Search for the cell housing the specified text and yield its (X, Y) center coordinate. 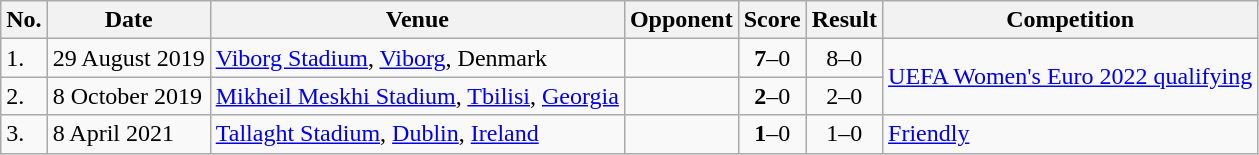
Mikheil Meskhi Stadium, Tbilisi, Georgia (417, 96)
8 April 2021 (128, 134)
Competition (1070, 20)
Viborg Stadium, Viborg, Denmark (417, 58)
Friendly (1070, 134)
2. (24, 96)
29 August 2019 (128, 58)
Opponent (681, 20)
No. (24, 20)
1. (24, 58)
Tallaght Stadium, Dublin, Ireland (417, 134)
7–0 (772, 58)
UEFA Women's Euro 2022 qualifying (1070, 77)
Date (128, 20)
8–0 (844, 58)
Result (844, 20)
Score (772, 20)
8 October 2019 (128, 96)
3. (24, 134)
Venue (417, 20)
